Search for the cell housing the specified text and yield its [X, Y] center coordinate. 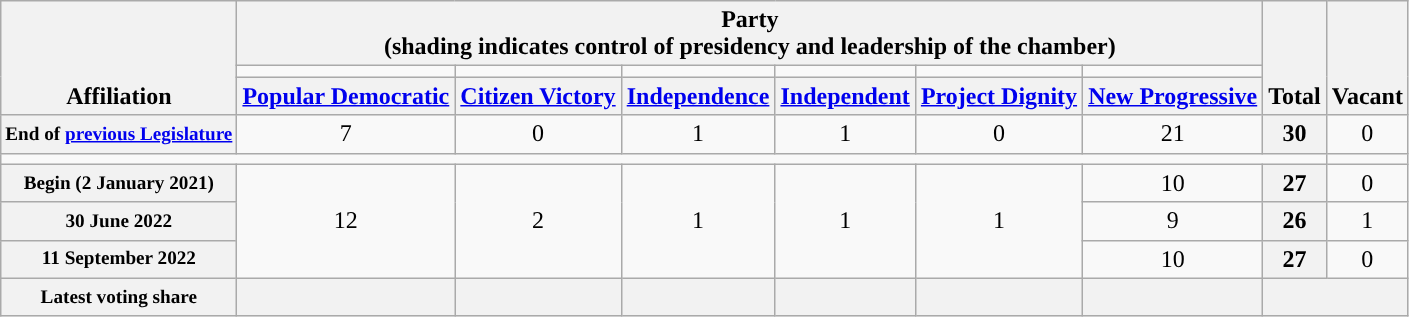
12 [346, 221]
Citizen Victory [538, 96]
Begin (2 January 2021) [119, 183]
Project Dignity [998, 96]
Latest voting share [119, 297]
Independent [845, 96]
Popular Democratic [346, 96]
Independence [698, 96]
New Progressive [1173, 96]
30 June 2022 [119, 221]
2 [538, 221]
21 [1173, 134]
End of previous Legislature [119, 134]
Affiliation [119, 58]
9 [1173, 221]
11 September 2022 [119, 259]
7 [346, 134]
30 [1295, 134]
Total [1295, 58]
Party(shading indicates control of presidency and leadership of the chamber) [750, 34]
26 [1295, 221]
Vacant [1367, 58]
